Identify which cell holds the provided text, then report its (X, Y) central coordinate. 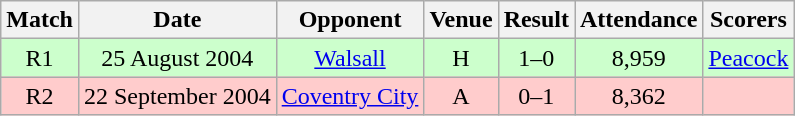
R1 (40, 58)
Opponent (350, 20)
Attendance (638, 20)
25 August 2004 (177, 58)
Venue (461, 20)
Result (536, 20)
Scorers (748, 20)
Walsall (350, 58)
Match (40, 20)
8,362 (638, 96)
1–0 (536, 58)
Peacock (748, 58)
Coventry City (350, 96)
8,959 (638, 58)
R2 (40, 96)
22 September 2004 (177, 96)
H (461, 58)
Date (177, 20)
0–1 (536, 96)
A (461, 96)
